Locate the cell with the specified text and output its (x, y) center coordinate. 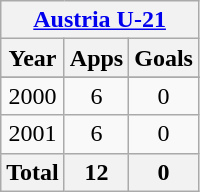
2001 (33, 134)
12 (96, 172)
Austria U-21 (100, 20)
Total (33, 172)
Year (33, 58)
Goals (164, 58)
Apps (96, 58)
2000 (33, 96)
